Find where the given text appears and provide that cell's center as [x, y] coordinate. 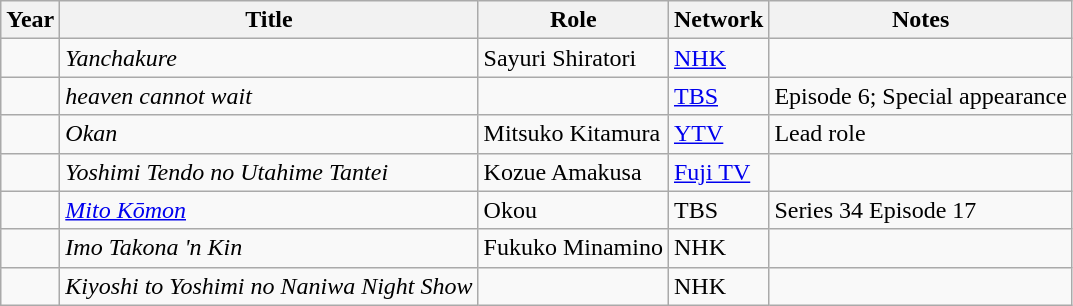
Imo Takona 'n Kin [269, 248]
Fukuko Minamino [573, 248]
Series 34 Episode 17 [921, 210]
Sayuri Shiratori [573, 58]
Yoshimi Tendo no Utahime Tantei [269, 172]
Mitsuko Kitamura [573, 134]
Kozue Amakusa [573, 172]
Notes [921, 20]
heaven cannot wait [269, 96]
Lead role [921, 134]
Episode 6; Special appearance [921, 96]
Year [30, 20]
Title [269, 20]
Yanchakure [269, 58]
Okou [573, 210]
YTV [718, 134]
Network [718, 20]
Fuji TV [718, 172]
Mito Kōmon [269, 210]
Okan [269, 134]
Role [573, 20]
Kiyoshi to Yoshimi no Naniwa Night Show [269, 286]
